For the text-containing cell, return its midpoint in (X, Y) coordinate format. 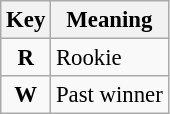
R (26, 58)
Past winner (110, 95)
Meaning (110, 20)
Rookie (110, 58)
Key (26, 20)
W (26, 95)
